Provide the [x, y] coordinate of the cell's center where the given text is located.  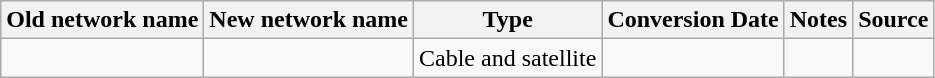
Type [508, 20]
Conversion Date [693, 20]
New network name [309, 20]
Notes [818, 20]
Old network name [102, 20]
Cable and satellite [508, 58]
Source [894, 20]
